Identify which cell holds the provided text, then report its (X, Y) central coordinate. 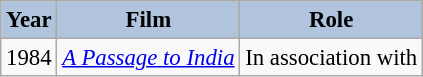
A Passage to India (148, 58)
Year (29, 20)
In association with (332, 58)
Film (148, 20)
1984 (29, 58)
Role (332, 20)
